Detect which cell encompasses the target text, then output its [x, y] center coordinate. 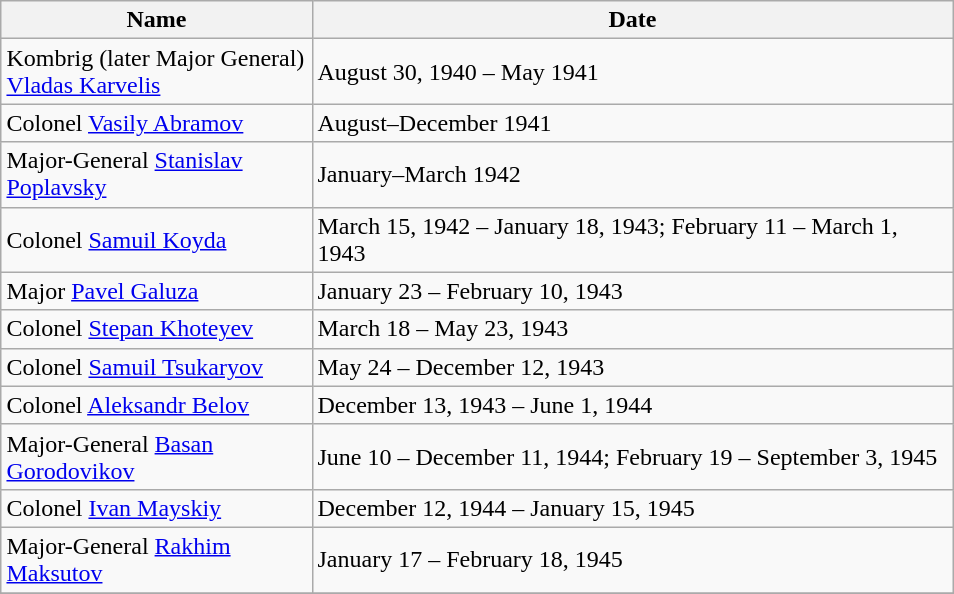
January 17 – February 18, 1945 [632, 560]
May 24 – December 12, 1943 [632, 367]
December 12, 1944 – January 15, 1945 [632, 508]
Colonel Ivan Mayskiy [156, 508]
August 30, 1940 – May 1941 [632, 72]
January 23 – February 10, 1943 [632, 291]
December 13, 1943 – June 1, 1944 [632, 405]
March 15, 1942 – January 18, 1943; February 11 – March 1, 1943 [632, 240]
Major-General Basan Gorodovikov [156, 456]
Major-General Rakhim Maksutov [156, 560]
Colonel Aleksandr Belov [156, 405]
Colonel Vasily Abramov [156, 123]
January–March 1942 [632, 174]
August–December 1941 [632, 123]
Colonel Samuil Tsukaryov [156, 367]
March 18 – May 23, 1943 [632, 329]
Kombrig (later Major General) Vladas Karvelis [156, 72]
Date [632, 20]
Name [156, 20]
June 10 – December 11, 1944; February 19 – September 3, 1945 [632, 456]
Colonel Samuil Koyda [156, 240]
Major-General Stanislav Poplavsky [156, 174]
Colonel Stepan Khoteyev [156, 329]
Major Pavel Galuza [156, 291]
